Locate the cell with the specified text and output its (x, y) center coordinate. 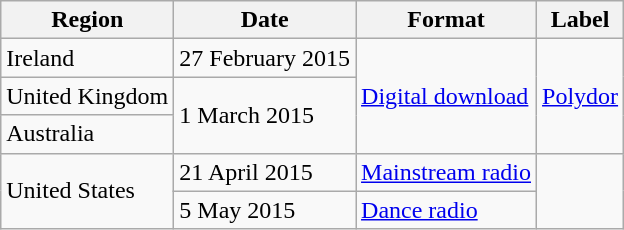
Polydor (580, 96)
Format (446, 20)
United States (88, 191)
1 March 2015 (265, 115)
Mainstream radio (446, 172)
Digital download (446, 96)
21 April 2015 (265, 172)
Australia (88, 134)
27 February 2015 (265, 58)
Label (580, 20)
Date (265, 20)
United Kingdom (88, 96)
Region (88, 20)
Ireland (88, 58)
Dance radio (446, 210)
5 May 2015 (265, 210)
